Detect which cell encompasses the target text, then output its (x, y) center coordinate. 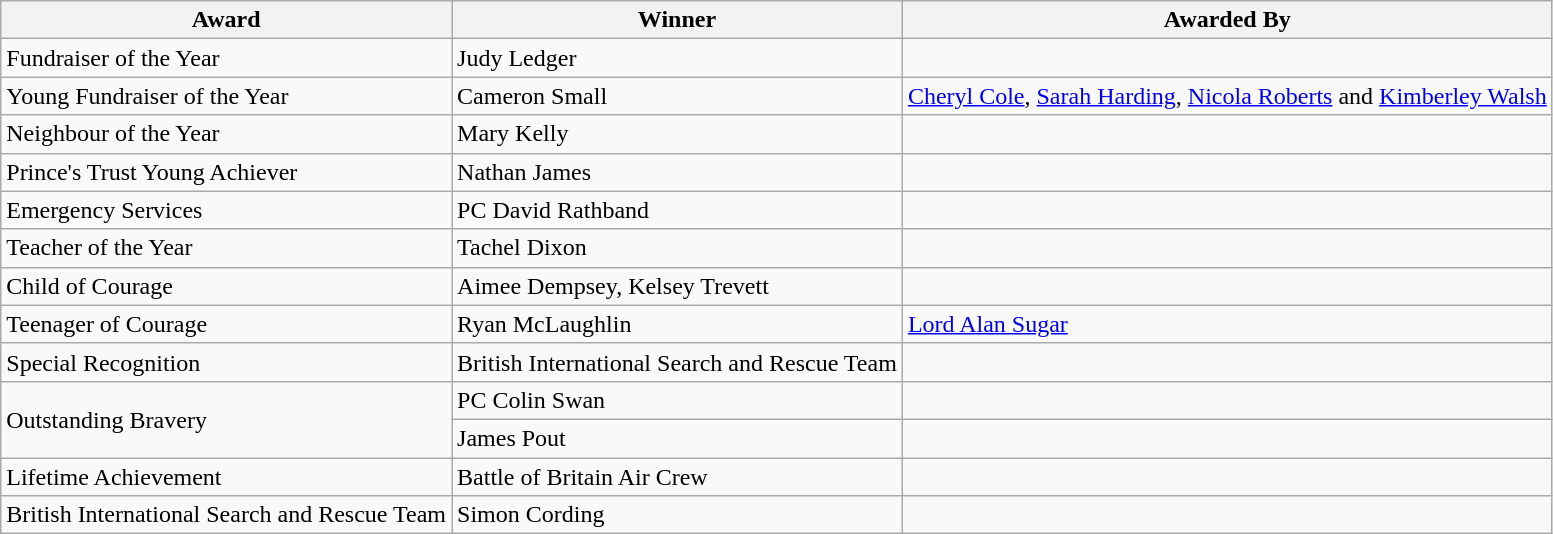
Cameron Small (678, 96)
Teenager of Courage (226, 324)
Child of Courage (226, 286)
Nathan James (678, 172)
Outstanding Bravery (226, 419)
Cheryl Cole, Sarah Harding, Nicola Roberts and Kimberley Walsh (1227, 96)
Emergency Services (226, 210)
Simon Cording (678, 515)
Lifetime Achievement (226, 477)
Special Recognition (226, 362)
PC David Rathband (678, 210)
Teacher of the Year (226, 248)
PC Colin Swan (678, 400)
Lord Alan Sugar (1227, 324)
Tachel Dixon (678, 248)
Prince's Trust Young Achiever (226, 172)
James Pout (678, 438)
Awarded By (1227, 20)
Aimee Dempsey, Kelsey Trevett (678, 286)
Young Fundraiser of the Year (226, 96)
Battle of Britain Air Crew (678, 477)
Ryan McLaughlin (678, 324)
Neighbour of the Year (226, 134)
Award (226, 20)
Judy Ledger (678, 58)
Mary Kelly (678, 134)
Fundraiser of the Year (226, 58)
Winner (678, 20)
